Provide the [x, y] coordinate of the cell's center where the given text is located.  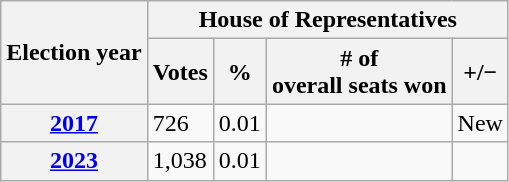
Election year [74, 52]
Votes [180, 72]
House of Representatives [328, 20]
# of overall seats won [359, 72]
726 [180, 123]
2017 [74, 123]
+/− [480, 72]
New [480, 123]
% [240, 72]
2023 [74, 161]
1,038 [180, 161]
